Detect which cell encompasses the target text, then output its (x, y) center coordinate. 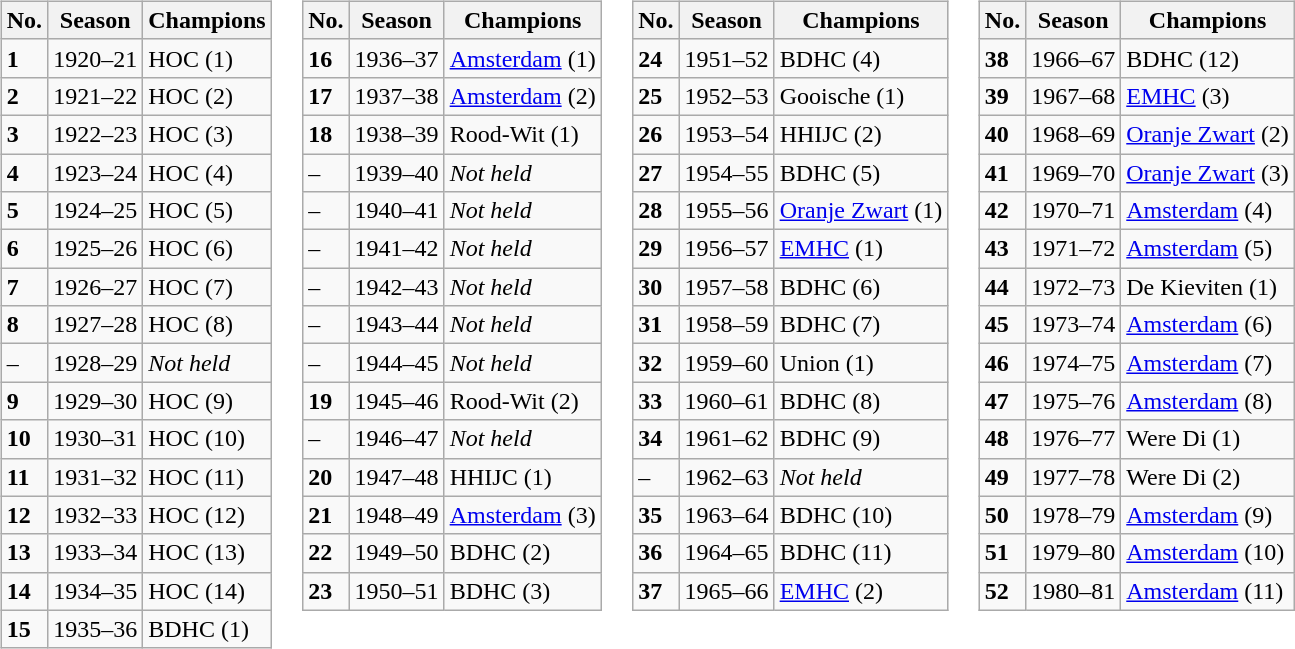
HOC (14) (207, 591)
1958–59 (726, 325)
3 (24, 134)
14 (24, 591)
1961–62 (726, 439)
BDHC (11) (861, 553)
23 (326, 591)
Amsterdam (9) (1208, 515)
2 (24, 96)
BDHC (8) (861, 401)
Amsterdam (11) (1208, 591)
1944–45 (396, 363)
1936–37 (396, 58)
Amsterdam (3) (522, 515)
Union (1) (861, 363)
Rood-Wit (2) (522, 401)
18 (326, 134)
BDHC (5) (861, 173)
1937–38 (396, 96)
52 (1002, 591)
28 (656, 211)
1921–22 (96, 96)
Oranje Zwart (1) (861, 211)
1947–48 (396, 477)
1966–67 (1074, 58)
5 (24, 211)
12 (24, 515)
1927–28 (96, 325)
1969–70 (1074, 173)
1939–40 (396, 173)
51 (1002, 553)
1923–24 (96, 173)
47 (1002, 401)
33 (656, 401)
Amsterdam (7) (1208, 363)
32 (656, 363)
1941–42 (396, 249)
EMHC (3) (1208, 96)
19 (326, 401)
1975–76 (1074, 401)
42 (1002, 211)
31 (656, 325)
35 (656, 515)
HOC (3) (207, 134)
37 (656, 591)
Amsterdam (4) (1208, 211)
Amsterdam (1) (522, 58)
Were Di (1) (1208, 439)
BDHC (12) (1208, 58)
43 (1002, 249)
1964–65 (726, 553)
1932–33 (96, 515)
BDHC (6) (861, 287)
HOC (8) (207, 325)
22 (326, 553)
48 (1002, 439)
HOC (2) (207, 96)
1 (24, 58)
De Kieviten (1) (1208, 287)
4 (24, 173)
1974–75 (1074, 363)
1933–34 (96, 553)
1978–79 (1074, 515)
29 (656, 249)
Were Di (2) (1208, 477)
1935–36 (96, 629)
15 (24, 629)
HOC (1) (207, 58)
1959–60 (726, 363)
HOC (9) (207, 401)
Oranje Zwart (3) (1208, 173)
27 (656, 173)
1970–71 (1074, 211)
16 (326, 58)
6 (24, 249)
1953–54 (726, 134)
1929–30 (96, 401)
39 (1002, 96)
Oranje Zwart (2) (1208, 134)
20 (326, 477)
1979–80 (1074, 553)
9 (24, 401)
Amsterdam (6) (1208, 325)
45 (1002, 325)
HHIJC (1) (522, 477)
1971–72 (1074, 249)
Amsterdam (10) (1208, 553)
36 (656, 553)
BDHC (4) (861, 58)
HHIJC (2) (861, 134)
1957–58 (726, 287)
25 (656, 96)
1926–27 (96, 287)
BDHC (10) (861, 515)
11 (24, 477)
1950–51 (396, 591)
HOC (11) (207, 477)
1973–74 (1074, 325)
HOC (10) (207, 439)
BDHC (9) (861, 439)
Amsterdam (5) (1208, 249)
1946–47 (396, 439)
24 (656, 58)
Amsterdam (8) (1208, 401)
1934–35 (96, 591)
1945–46 (396, 401)
1963–64 (726, 515)
HOC (13) (207, 553)
49 (1002, 477)
BDHC (3) (522, 591)
41 (1002, 173)
1968–69 (1074, 134)
1949–50 (396, 553)
1922–23 (96, 134)
1925–26 (96, 249)
Gooische (1) (861, 96)
38 (1002, 58)
HOC (5) (207, 211)
1930–31 (96, 439)
30 (656, 287)
1962–63 (726, 477)
1924–25 (96, 211)
Amsterdam (2) (522, 96)
21 (326, 515)
BDHC (1) (207, 629)
1938–39 (396, 134)
1954–55 (726, 173)
1931–32 (96, 477)
1977–78 (1074, 477)
EMHC (2) (861, 591)
HOC (12) (207, 515)
13 (24, 553)
50 (1002, 515)
1965–66 (726, 591)
26 (656, 134)
10 (24, 439)
1960–61 (726, 401)
1943–44 (396, 325)
1920–21 (96, 58)
40 (1002, 134)
BDHC (2) (522, 553)
1956–57 (726, 249)
8 (24, 325)
1972–73 (1074, 287)
HOC (7) (207, 287)
EMHC (1) (861, 249)
34 (656, 439)
44 (1002, 287)
1951–52 (726, 58)
HOC (6) (207, 249)
1955–56 (726, 211)
17 (326, 96)
1928–29 (96, 363)
1952–53 (726, 96)
BDHC (7) (861, 325)
1940–41 (396, 211)
46 (1002, 363)
HOC (4) (207, 173)
1980–81 (1074, 591)
1942–43 (396, 287)
1967–68 (1074, 96)
1976–77 (1074, 439)
1948–49 (396, 515)
7 (24, 287)
Rood-Wit (1) (522, 134)
